Identify which cell holds the provided text, then report its [X, Y] central coordinate. 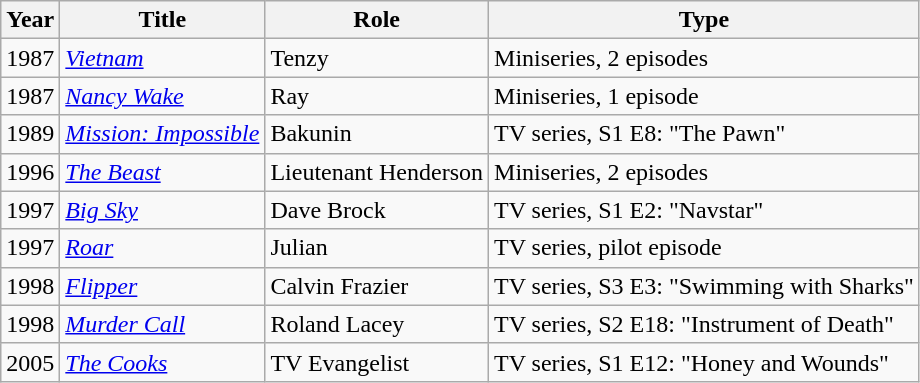
TV series, S2 E18: "Instrument of Death" [704, 324]
1989 [30, 134]
TV series, S1 E2: "Navstar" [704, 210]
The Cooks [162, 362]
Flipper [162, 286]
1996 [30, 172]
Nancy Wake [162, 96]
Role [377, 20]
Roland Lacey [377, 324]
Mission: Impossible [162, 134]
Title [162, 20]
Murder Call [162, 324]
Vietnam [162, 58]
TV Evangelist [377, 362]
Tenzy [377, 58]
Miniseries, 1 episode [704, 96]
Bakunin [377, 134]
Big Sky [162, 210]
TV series, pilot episode [704, 248]
Roar [162, 248]
2005 [30, 362]
TV series, S3 E3: "Swimming with Sharks" [704, 286]
The Beast [162, 172]
Julian [377, 248]
Ray [377, 96]
TV series, S1 E12: "Honey and Wounds" [704, 362]
Year [30, 20]
TV series, S1 E8: "The Pawn" [704, 134]
Lieutenant Henderson [377, 172]
Calvin Frazier [377, 286]
Dave Brock [377, 210]
Type [704, 20]
